Extract the (X, Y) coordinate from the center of the cell holding the provided text.  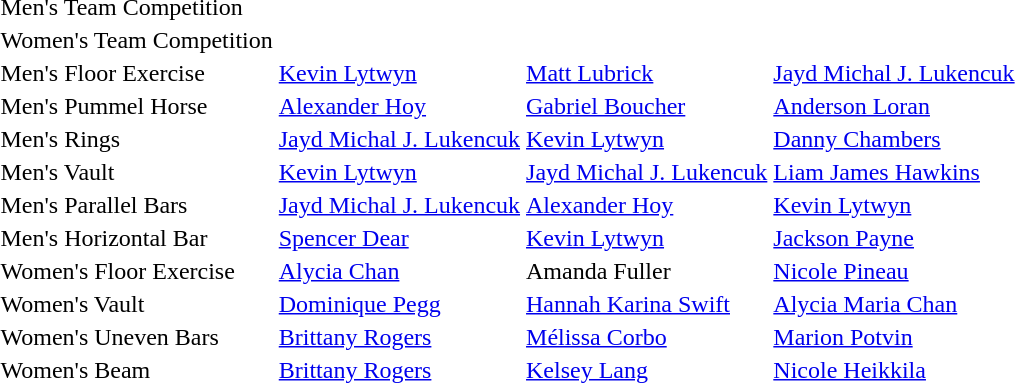
Mélissa Corbo (647, 337)
Spencer Dear (399, 238)
Matt Lubrick (647, 73)
Alycia Chan (399, 271)
Hannah Karina Swift (647, 304)
Amanda Fuller (647, 271)
Dominique Pegg (399, 304)
Gabriel Boucher (647, 106)
Brittany Rogers (399, 337)
